Scan for the cell matching the given text and deliver its (X, Y) coordinate at center. 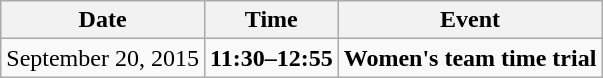
Time (271, 20)
September 20, 2015 (103, 58)
11:30–12:55 (271, 58)
Date (103, 20)
Event (470, 20)
Women's team time trial (470, 58)
